Search for the cell housing the specified text and yield its [X, Y] center coordinate. 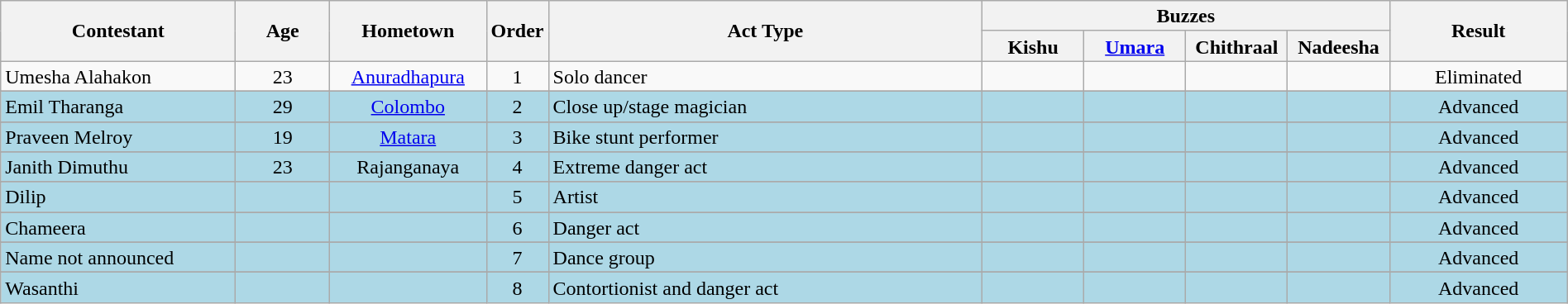
Chameera [118, 228]
Dilip [118, 197]
3 [518, 137]
29 [283, 106]
Danger act [765, 228]
Order [518, 31]
Artist [765, 197]
Chithraal [1237, 46]
19 [283, 137]
Result [1479, 31]
Close up/stage magician [765, 106]
Matara [409, 137]
4 [518, 167]
1 [518, 76]
5 [518, 197]
Eliminated [1479, 76]
Umesha Alahakon [118, 76]
Hometown [409, 31]
Contestant [118, 31]
Wasanthi [118, 287]
8 [518, 287]
Dance group [765, 258]
Anuradhapura [409, 76]
Contortionist and danger act [765, 287]
2 [518, 106]
Extreme danger act [765, 167]
Praveen Melroy [118, 137]
Janith Dimuthu [118, 167]
6 [518, 228]
7 [518, 258]
Name not announced [118, 258]
Bike stunt performer [765, 137]
Age [283, 31]
Nadeesha [1338, 46]
Buzzes [1186, 17]
Colombo [409, 106]
Umara [1135, 46]
Kishu [1034, 46]
Solo dancer [765, 76]
Act Type [765, 31]
Rajanganaya [409, 167]
Emil Tharanga [118, 106]
